Detect which cell encompasses the target text, then output its [X, Y] center coordinate. 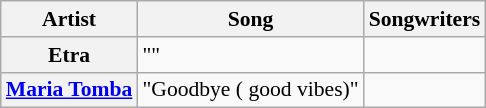
"Goodbye ( good vibes)" [250, 90]
Etra [70, 55]
Artist [70, 19]
Maria Tomba [70, 90]
"" [250, 55]
Songwriters [425, 19]
Song [250, 19]
